Scan for the cell matching the given text and deliver its (X, Y) coordinate at center. 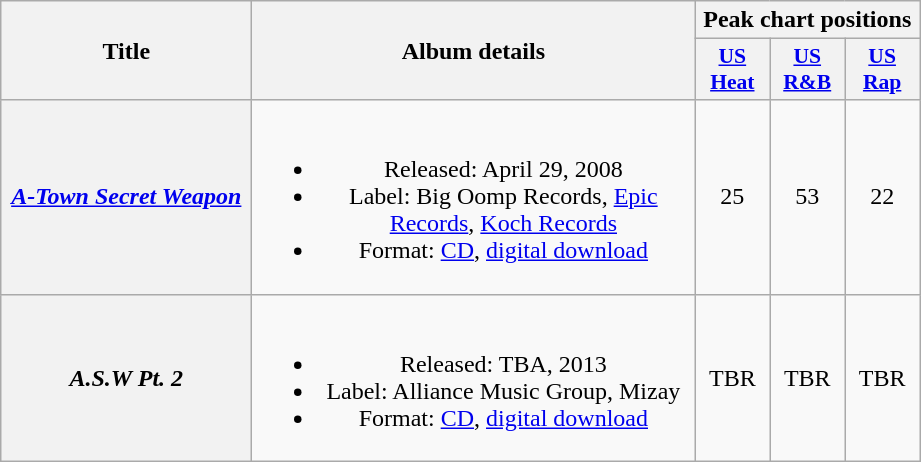
25 (732, 197)
A.S.W Pt. 2 (126, 378)
53 (808, 197)
USR&B (808, 70)
Peak chart positions (808, 20)
Released: TBA, 2013Label: Alliance Music Group, MizayFormat: CD, digital download (474, 378)
Album details (474, 50)
Title (126, 50)
US Heat (732, 70)
22 (882, 197)
A-Town Secret Weapon (126, 197)
USRap (882, 70)
Released: April 29, 2008Label: Big Oomp Records, Epic Records, Koch RecordsFormat: CD, digital download (474, 197)
